For the text-containing cell, return its midpoint in [x, y] coordinate format. 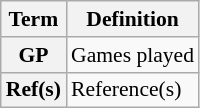
Ref(s) [34, 90]
Games played [132, 55]
Reference(s) [132, 90]
GP [34, 55]
Term [34, 19]
Definition [132, 19]
